Find where the given text appears and provide that cell's center as (X, Y) coordinate. 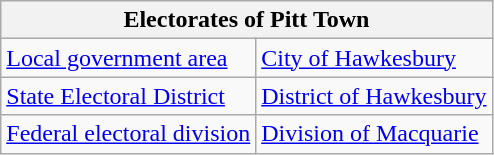
Federal electoral division (128, 134)
Local government area (128, 58)
State Electoral District (128, 96)
District of Hawkesbury (374, 96)
Division of Macquarie (374, 134)
Electorates of Pitt Town (246, 20)
City of Hawkesbury (374, 58)
